Output the (X, Y) coordinate of the center of the cell containing the given text.  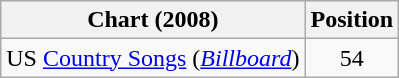
US Country Songs (Billboard) (153, 58)
54 (352, 58)
Position (352, 20)
Chart (2008) (153, 20)
